Return (X, Y) of the center of cell containing provided text 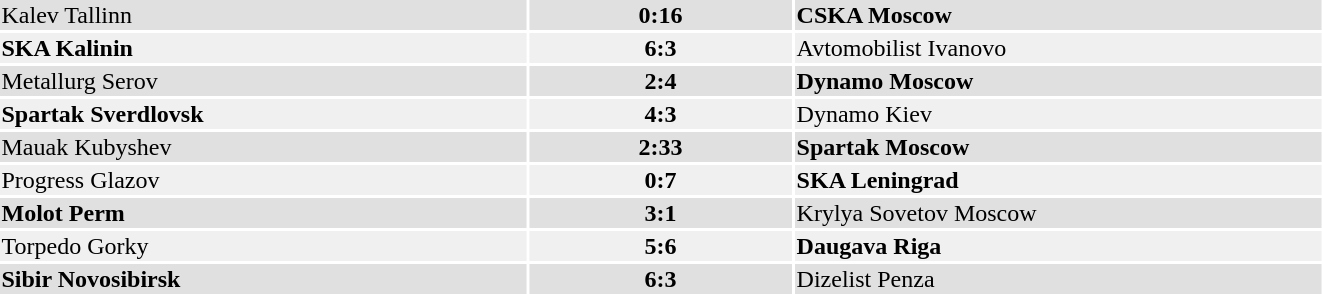
CSKA Moscow (1058, 15)
Molot Perm (263, 213)
Dynamo Moscow (1058, 81)
Dynamo Kiev (1058, 114)
Metallurg Serov (263, 81)
0:16 (660, 15)
Avtomobilist Ivanovo (1058, 48)
3:1 (660, 213)
0:7 (660, 180)
Dizelist Penza (1058, 279)
Daugava Riga (1058, 246)
Krylya Sovetov Moscow (1058, 213)
SKA Kalinin (263, 48)
5:6 (660, 246)
Spartak Sverdlovsk (263, 114)
Spartak Moscow (1058, 147)
Kalev Tallinn (263, 15)
4:3 (660, 114)
Sibir Novosibirsk (263, 279)
Mauak Kubyshev (263, 147)
Torpedo Gorky (263, 246)
2:33 (660, 147)
2:4 (660, 81)
SKA Leningrad (1058, 180)
Progress Glazov (263, 180)
